Return the (x, y) coordinate for the center point of the cell that contains the specified text.  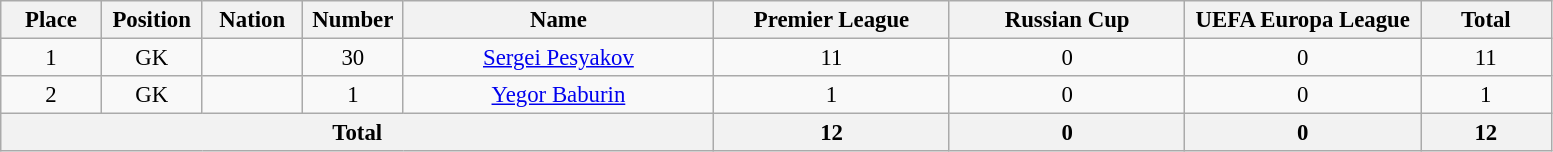
Premier League (832, 20)
UEFA Europa League (1303, 20)
Place (52, 20)
Number (354, 20)
Name (558, 20)
Russian Cup (1067, 20)
30 (354, 58)
Yegor Baburin (558, 95)
Position (152, 20)
Nation (252, 20)
2 (52, 95)
Sergei Pesyakov (558, 58)
